Scan for the cell matching the given text and deliver its (x, y) coordinate at center. 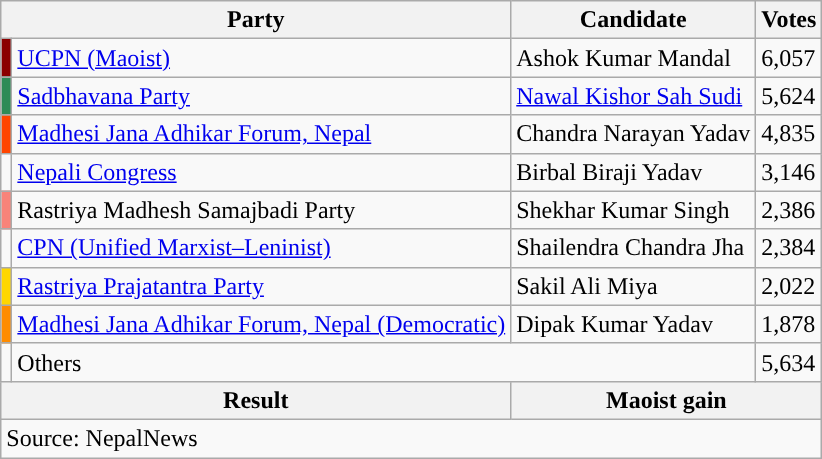
CPN (Unified Marxist–Leninist) (262, 248)
2,022 (789, 286)
3,146 (789, 172)
Chandra Narayan Yadav (634, 134)
5,634 (789, 362)
Shekhar Kumar Singh (634, 210)
Result (256, 400)
Birbal Biraji Yadav (634, 172)
Sadbhavana Party (262, 96)
1,878 (789, 324)
Rastriya Prajatantra Party (262, 286)
Party (256, 20)
Source: NepalNews (412, 438)
Madhesi Jana Adhikar Forum, Nepal (262, 134)
Maoist gain (666, 400)
Ashok Kumar Mandal (634, 58)
5,624 (789, 96)
Nawal Kishor Sah Sudi (634, 96)
4,835 (789, 134)
2,386 (789, 210)
6,057 (789, 58)
Rastriya Madhesh Samajbadi Party (262, 210)
Madhesi Jana Adhikar Forum, Nepal (Democratic) (262, 324)
Nepali Congress (262, 172)
Sakil Ali Miya (634, 286)
Votes (789, 20)
Shailendra Chandra Jha (634, 248)
Dipak Kumar Yadav (634, 324)
2,384 (789, 248)
UCPN (Maoist) (262, 58)
Candidate (634, 20)
Others (384, 362)
